Identify which cell holds the provided text, then report its [x, y] central coordinate. 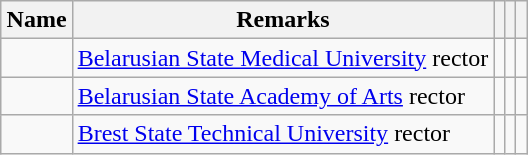
Remarks [283, 20]
Belarusian State Medical University rector [283, 58]
Name [36, 20]
Brest State Technical University rector [283, 134]
Belarusian State Academy of Arts rector [283, 96]
